For the text-containing cell, return its midpoint in (X, Y) coordinate format. 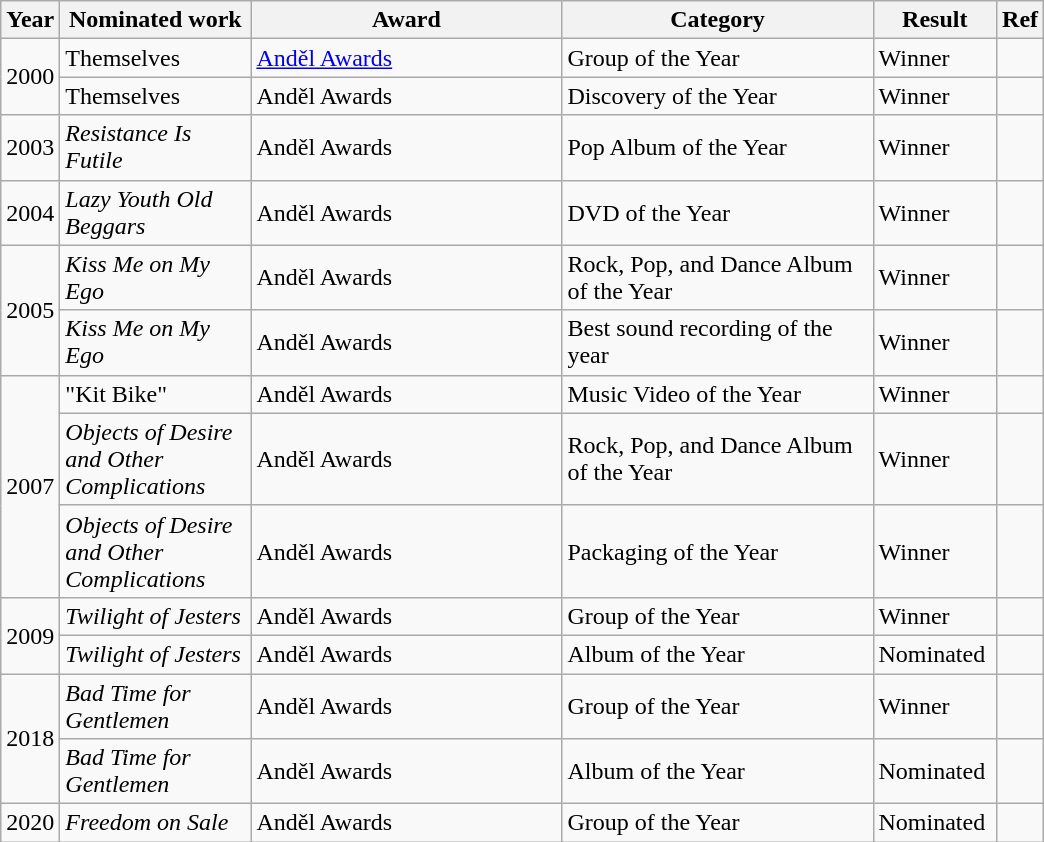
2020 (30, 823)
2003 (30, 148)
2018 (30, 739)
2004 (30, 212)
Packaging of the Year (718, 551)
2009 (30, 635)
Category (718, 20)
Pop Album of the Year (718, 148)
Award (406, 20)
2005 (30, 310)
Music Video of the Year (718, 394)
Lazy Youth Old Beggars (156, 212)
Discovery of the Year (718, 96)
"Kit Bike" (156, 394)
DVD of the Year (718, 212)
Year (30, 20)
2000 (30, 77)
Ref (1020, 20)
Freedom on Sale (156, 823)
Resistance Is Futile (156, 148)
Best sound recording of the year (718, 342)
2007 (30, 486)
Nominated work (156, 20)
Result (935, 20)
